From the cell containing the given text, extract its center point as (x, y) coordinate. 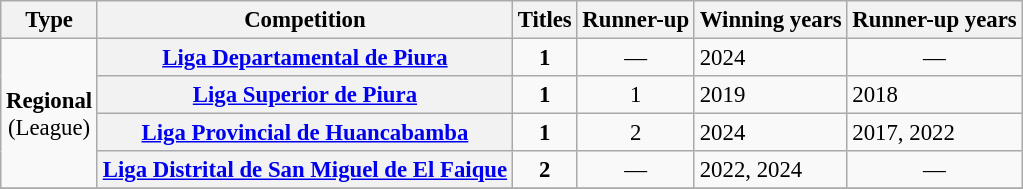
Liga Distrital de San Miguel de El Faique (304, 170)
Winning years (770, 20)
2018 (934, 95)
2017, 2022 (934, 133)
Liga Provincial de Huancabamba (304, 133)
Type (50, 20)
Runner-up (636, 20)
Regional(League) (50, 114)
Liga Departamental de Piura (304, 58)
Titles (544, 20)
Competition (304, 20)
Liga Superior de Piura (304, 95)
2019 (770, 95)
2022, 2024 (770, 170)
Runner-up years (934, 20)
